Return (X, Y) of the center of cell containing provided text 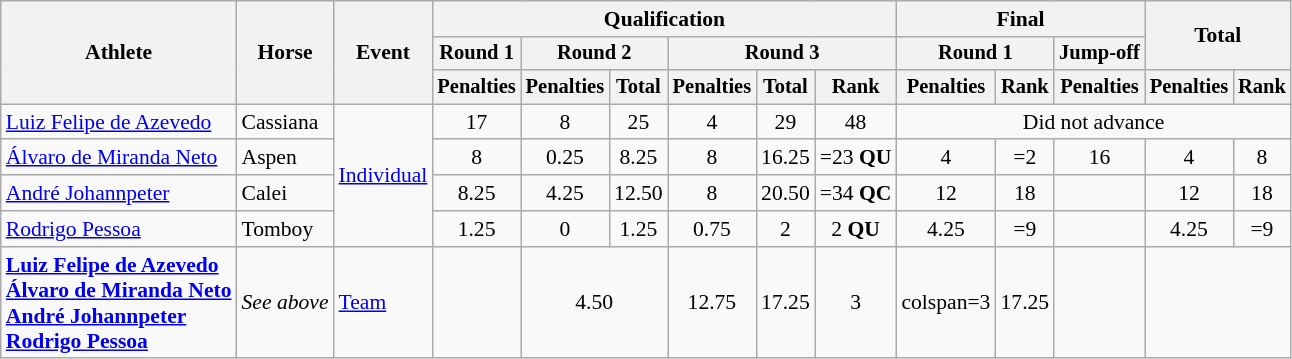
0 (565, 229)
0.25 (565, 158)
0.75 (712, 229)
Did not advance (1093, 122)
Final (1020, 19)
Calei (286, 193)
16.25 (786, 158)
2 (786, 229)
Team (384, 303)
=2 (1024, 158)
Aspen (286, 158)
Round 3 (782, 54)
29 (786, 122)
=23 QU (856, 158)
Luiz Felipe de Azevedo (119, 122)
17 (476, 122)
Rodrigo Pessoa (119, 229)
Jump-off (1100, 54)
Horse (286, 52)
3 (856, 303)
20.50 (786, 193)
4.50 (594, 303)
25 (638, 122)
André Johannpeter (119, 193)
2 QU (856, 229)
Tomboy (286, 229)
Athlete (119, 52)
16 (1100, 158)
colspan=3 (946, 303)
Event (384, 52)
Álvaro de Miranda Neto (119, 158)
=34 QC (856, 193)
Cassiana (286, 122)
Individual (384, 175)
48 (856, 122)
12.50 (638, 193)
12.75 (712, 303)
See above (286, 303)
Round 2 (594, 54)
Qualification (664, 19)
Luiz Felipe de AzevedoÁlvaro de Miranda NetoAndré JohannpeterRodrigo Pessoa (119, 303)
